Identify which cell holds the provided text, then report its [X, Y] central coordinate. 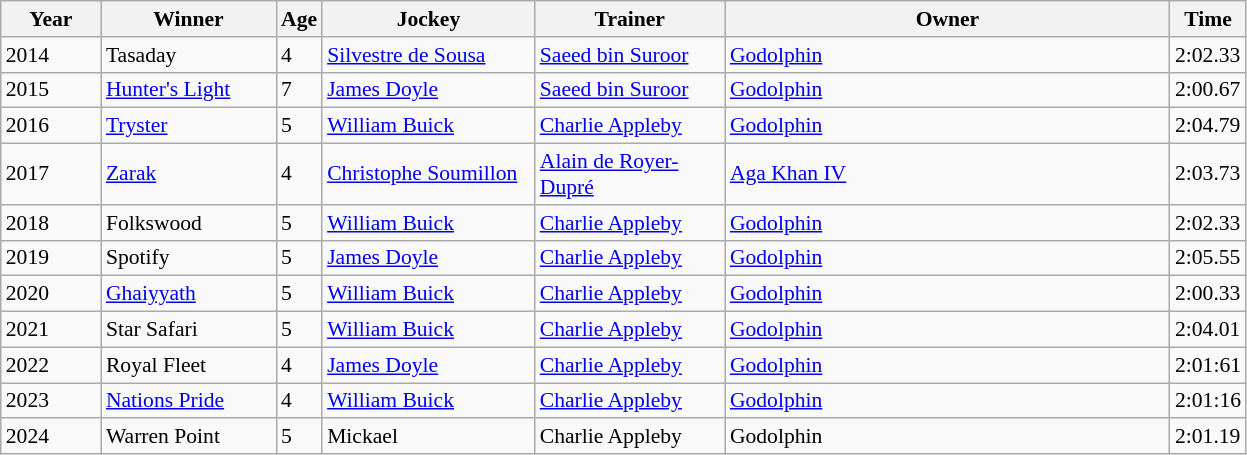
Warren Point [188, 437]
2:04.01 [1208, 330]
Zarak [188, 174]
Aga Khan IV [948, 174]
Mickael [428, 437]
2019 [51, 258]
2:05.55 [1208, 258]
2018 [51, 223]
Spotify [188, 258]
7 [299, 90]
Silvestre de Sousa [428, 55]
Christophe Soumillon [428, 174]
2014 [51, 55]
2:01.19 [1208, 437]
Owner [948, 19]
2:00.67 [1208, 90]
Tasaday [188, 55]
Folkswood [188, 223]
Ghaiyyath [188, 294]
2022 [51, 365]
Star Safari [188, 330]
Jockey [428, 19]
2023 [51, 401]
Tryster [188, 126]
2020 [51, 294]
2:00.33 [1208, 294]
Alain de Royer-Dupré [630, 174]
2021 [51, 330]
2:01:16 [1208, 401]
Trainer [630, 19]
Royal Fleet [188, 365]
Winner [188, 19]
2016 [51, 126]
2024 [51, 437]
Nations Pride [188, 401]
2:03.73 [1208, 174]
2:04.79 [1208, 126]
Year [51, 19]
Hunter's Light [188, 90]
2017 [51, 174]
2:01:61 [1208, 365]
Time [1208, 19]
2015 [51, 90]
Age [299, 19]
